Return the (x, y) coordinate for the center point of the cell that contains the specified text.  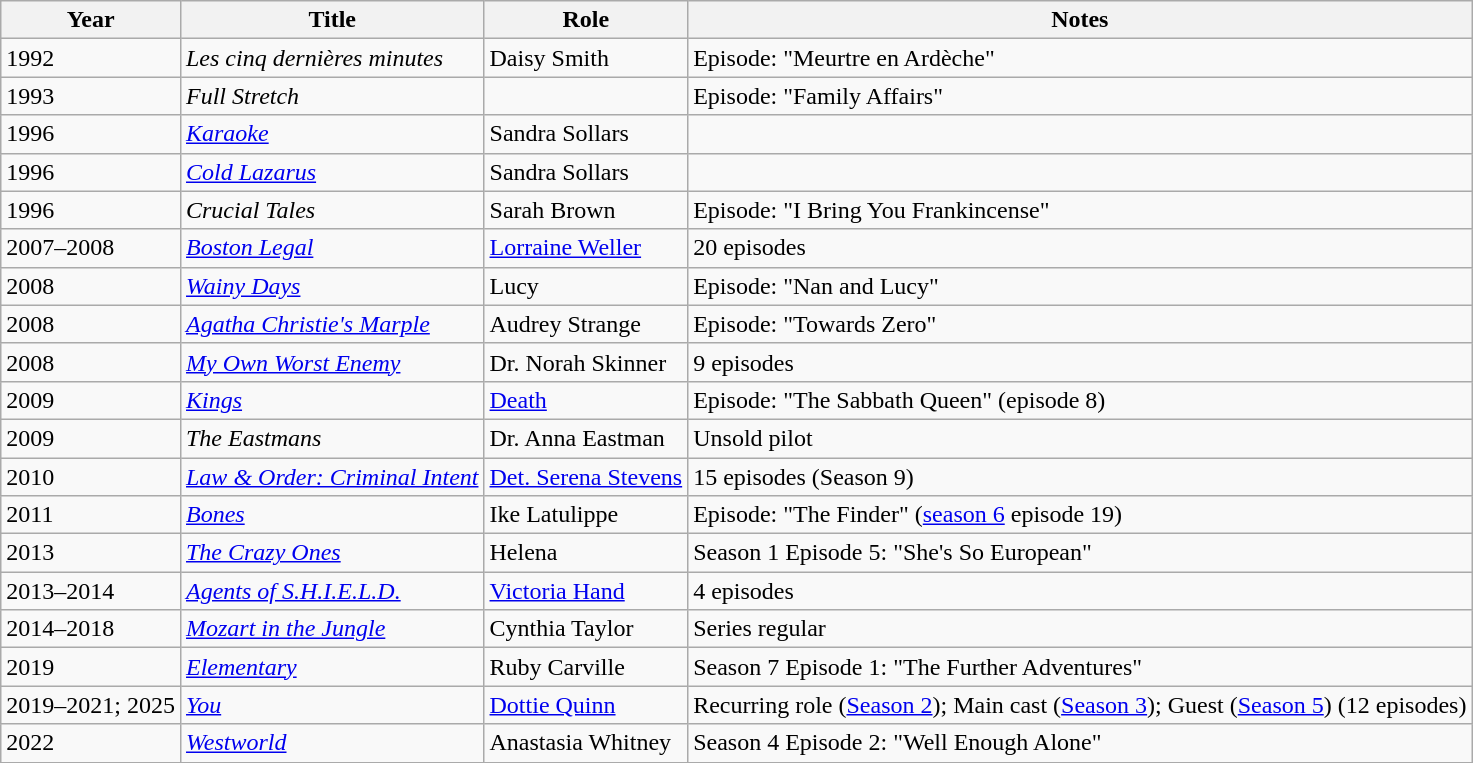
Les cinq dernières minutes (332, 58)
The Crazy Ones (332, 553)
Title (332, 20)
Audrey Strange (586, 324)
Bones (332, 515)
Ike Latulippe (586, 515)
Season 7 Episode 1: "The Further Adventures" (1080, 667)
Season 4 Episode 2: "Well Enough Alone" (1080, 743)
Dr. Norah Skinner (586, 362)
Year (91, 20)
Role (586, 20)
Episode: "Meurtre en Ardèche" (1080, 58)
Recurring role (Season 2); Main cast (Season 3); Guest (Season 5) (12 episodes) (1080, 705)
Cold Lazarus (332, 172)
15 episodes (Season 9) (1080, 477)
1993 (91, 96)
Karaoke (332, 134)
Crucial Tales (332, 210)
Cynthia Taylor (586, 629)
2011 (91, 515)
2007–2008 (91, 248)
Westworld (332, 743)
Lorraine Weller (586, 248)
Death (586, 400)
Unsold pilot (1080, 438)
Daisy Smith (586, 58)
2019–2021; 2025 (91, 705)
Anastasia Whitney (586, 743)
20 episodes (1080, 248)
Agatha Christie's Marple (332, 324)
9 episodes (1080, 362)
Full Stretch (332, 96)
Elementary (332, 667)
2019 (91, 667)
Ruby Carville (586, 667)
Boston Legal (332, 248)
2013–2014 (91, 591)
Agents of S.H.I.E.L.D. (332, 591)
Det. Serena Stevens (586, 477)
Dottie Quinn (586, 705)
Victoria Hand (586, 591)
Notes (1080, 20)
Helena (586, 553)
2010 (91, 477)
2022 (91, 743)
Dr. Anna Eastman (586, 438)
You (332, 705)
The Eastmans (332, 438)
2013 (91, 553)
Episode: "The Sabbath Queen" (episode 8) (1080, 400)
Episode: "Towards Zero" (1080, 324)
Episode: "Nan and Lucy" (1080, 286)
Series regular (1080, 629)
Episode: "Family Affairs" (1080, 96)
Law & Order: Criminal Intent (332, 477)
Wainy Days (332, 286)
Season 1 Episode 5: "She's So European" (1080, 553)
2014–2018 (91, 629)
My Own Worst Enemy (332, 362)
Mozart in the Jungle (332, 629)
1992 (91, 58)
Lucy (586, 286)
Episode: "The Finder" (season 6 episode 19) (1080, 515)
4 episodes (1080, 591)
Episode: "I Bring You Frankincense" (1080, 210)
Kings (332, 400)
Sarah Brown (586, 210)
